Pinpoint the cell where the given text exists, returning its (x, y) midpoint coordinate. 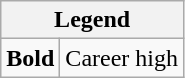
Career high (122, 58)
Legend (92, 20)
Bold (30, 58)
